From the cell containing the given text, extract its center point as (x, y) coordinate. 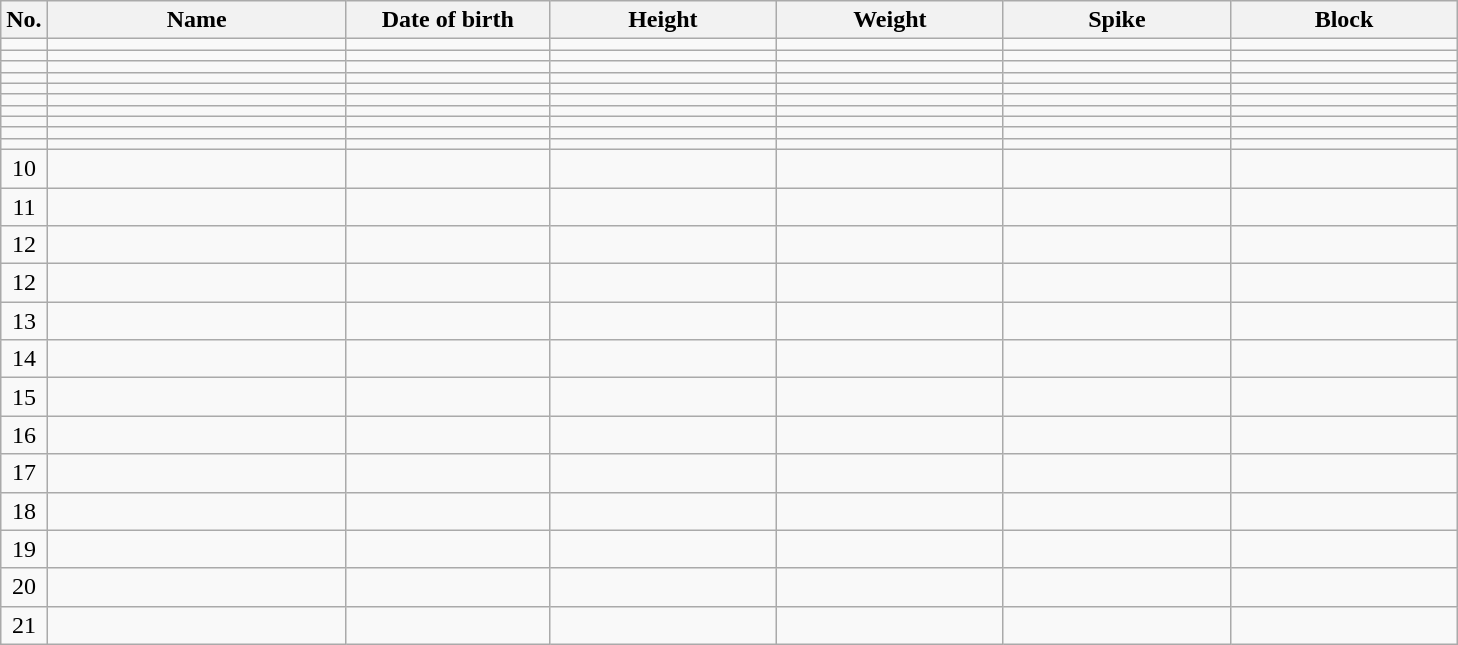
Spike (1116, 20)
11 (24, 207)
18 (24, 511)
Block (1344, 20)
Date of birth (448, 20)
Name (196, 20)
21 (24, 625)
15 (24, 397)
20 (24, 587)
19 (24, 549)
Height (662, 20)
17 (24, 473)
14 (24, 359)
10 (24, 168)
13 (24, 321)
16 (24, 435)
No. (24, 20)
Weight (890, 20)
